Scan for the cell matching the given text and deliver its [X, Y] coordinate at center. 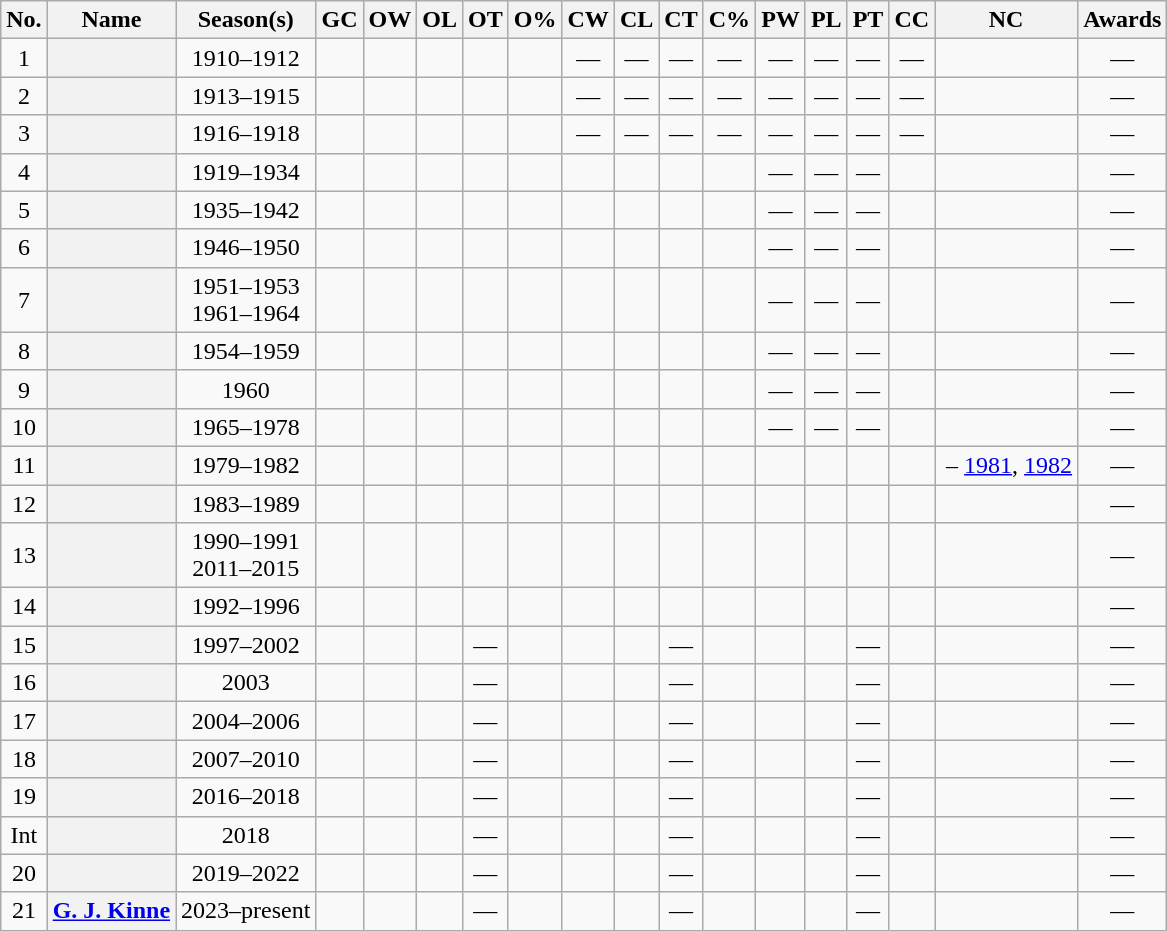
2007–2010 [246, 759]
CL [636, 20]
9 [24, 389]
Season(s) [246, 20]
1979–1982 [246, 465]
2004–2006 [246, 721]
1960 [246, 389]
1983–1989 [246, 503]
7 [24, 300]
2003 [246, 683]
4 [24, 172]
Int [24, 835]
CW [588, 20]
CC [912, 20]
2016–2018 [246, 797]
5 [24, 210]
15 [24, 645]
Name [111, 20]
G. J. Kinne [111, 911]
12 [24, 503]
No. [24, 20]
20 [24, 873]
PL [826, 20]
OT [485, 20]
10 [24, 427]
1913–1915 [246, 96]
21 [24, 911]
1919–1934 [246, 172]
– 1981, 1982 [1006, 465]
1910–1912 [246, 58]
CT [681, 20]
1992–1996 [246, 607]
PW [781, 20]
1 [24, 58]
1965–1978 [246, 427]
3 [24, 134]
PT [868, 20]
11 [24, 465]
14 [24, 607]
1951–19531961–1964 [246, 300]
13 [24, 556]
1946–1950 [246, 248]
6 [24, 248]
16 [24, 683]
O% [535, 20]
OW [390, 20]
2019–2022 [246, 873]
C% [729, 20]
2018 [246, 835]
18 [24, 759]
17 [24, 721]
2 [24, 96]
OL [440, 20]
1997–2002 [246, 645]
2023–present [246, 911]
8 [24, 351]
GC [340, 20]
1954–1959 [246, 351]
NC [1006, 20]
19 [24, 797]
Awards [1122, 20]
1935–1942 [246, 210]
1916–1918 [246, 134]
1990–19912011–2015 [246, 556]
